Return [x, y] of the center of cell containing provided text 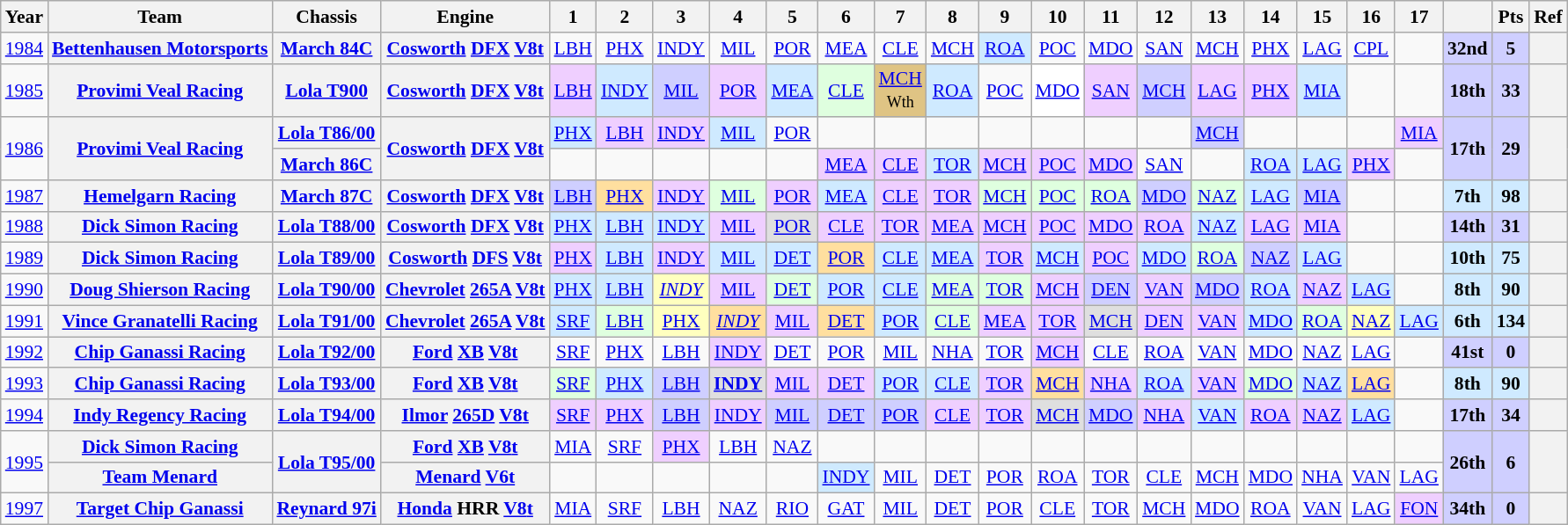
1990 [25, 290]
Engine [465, 17]
Team [160, 17]
Cosworth DFS V8t [465, 259]
Indy Regency Racing [160, 415]
1995 [25, 463]
Lola T92/00 [326, 353]
6th [1468, 321]
Bettenhausen Motorsports [160, 48]
1989 [25, 259]
32nd [1468, 48]
1988 [25, 227]
1997 [25, 509]
March 86C [326, 164]
1984 [25, 48]
CPL [1371, 48]
14th [1468, 227]
Lola T94/00 [326, 415]
1994 [25, 415]
34 [1512, 415]
29 [1512, 149]
Lola T86/00 [326, 134]
4 [737, 17]
Target Chip Ganassi [160, 509]
Pts [1512, 17]
Lola T95/00 [326, 463]
75 [1512, 259]
15 [1322, 17]
18th [1468, 90]
MCHWth [901, 90]
Lola T89/00 [326, 259]
1986 [25, 149]
March 84C [326, 48]
33 [1512, 90]
3 [681, 17]
Chassis [326, 17]
Lola T93/00 [326, 384]
11 [1110, 17]
Reynard 97i [326, 509]
FON [1418, 509]
17 [1418, 17]
Lola T900 [326, 90]
Hemelgarn Racing [160, 196]
Honda HRR V8t [465, 509]
8 [952, 17]
41st [1468, 353]
1 [574, 17]
16 [1371, 17]
9 [1005, 17]
1993 [25, 384]
Vince Granatelli Racing [160, 321]
31 [1512, 227]
34th [1468, 509]
1987 [25, 196]
Lola T90/00 [326, 290]
13 [1218, 17]
Lola T91/00 [326, 321]
7 [901, 17]
98 [1512, 196]
2 [625, 17]
Ref [1548, 17]
Year [25, 17]
Doug Shierson Racing [160, 290]
Menard V6t [465, 478]
Lola T88/00 [326, 227]
10 [1058, 17]
7th [1468, 196]
14 [1271, 17]
1991 [25, 321]
GAT [846, 509]
1992 [25, 353]
Ilmor 265D V8t [465, 415]
10th [1468, 259]
Team Menard [160, 478]
March 87C [326, 196]
134 [1512, 321]
RIO [792, 509]
12 [1165, 17]
26th [1468, 463]
1985 [25, 90]
